Locate the cell with the specified text and output its (X, Y) center coordinate. 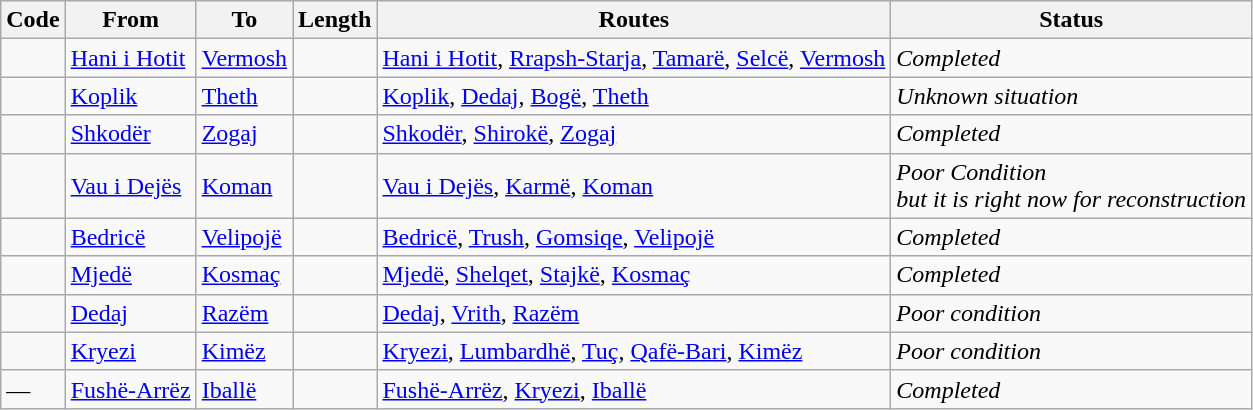
Razëm (244, 313)
Hani i Hotit (130, 58)
Bedricë (130, 237)
Shkodër (130, 134)
Unknown situation (1072, 96)
Fushë-Arrëz (130, 389)
Length (335, 20)
Hani i Hotit, Rrapsh-Starja, Tamarë, Selcë, Vermosh (634, 58)
Shkodër, Shirokë, Zogaj (634, 134)
Dedaj (130, 313)
Kryezi (130, 351)
Koplik, Dedaj, Bogë, Theth (634, 96)
Bedricë, Trush, Gomsiqe, Velipojë (634, 237)
Vau i Dejës (130, 186)
Theth (244, 96)
Zogaj (244, 134)
Dedaj, Vrith, Razëm (634, 313)
From (130, 20)
— (33, 389)
Fushë-Arrëz, Kryezi, Iballë (634, 389)
Koman (244, 186)
Poor Conditionbut it is right now for reconstruction (1072, 186)
Mjedë (130, 275)
Mjedë, Shelqet, Stajkë, Kosmaç (634, 275)
Code (33, 20)
Koplik (130, 96)
Routes (634, 20)
Status (1072, 20)
Kimëz (244, 351)
To (244, 20)
Vau i Dejës, Karmë, Koman (634, 186)
Vermosh (244, 58)
Kryezi, Lumbardhë, Tuç, Qafë-Bari, Kimëz (634, 351)
Kosmaç (244, 275)
Iballë (244, 389)
Velipojë (244, 237)
